Detect which cell encompasses the target text, then output its [X, Y] center coordinate. 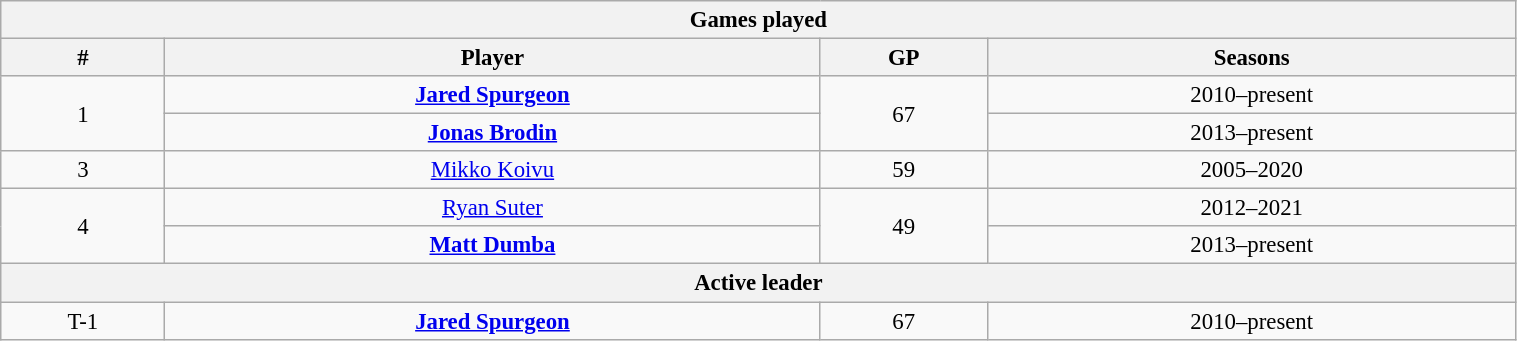
Jonas Brodin [492, 133]
3 [83, 170]
Matt Dumba [492, 245]
49 [904, 226]
GP [904, 58]
59 [904, 170]
Mikko Koivu [492, 170]
1 [83, 114]
4 [83, 226]
Seasons [1252, 58]
T-1 [83, 321]
# [83, 58]
Player [492, 58]
2005–2020 [1252, 170]
Games played [758, 20]
Ryan Suter [492, 208]
2012–2021 [1252, 208]
Active leader [758, 283]
